Capture the cell that displays the provided text and extract its (x, y) central coordinate. 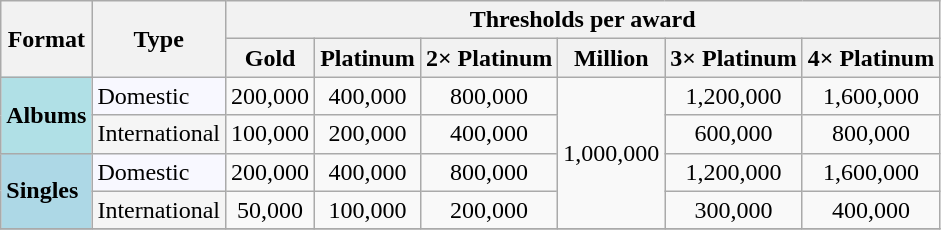
300,000 (734, 210)
Thresholds per award (583, 20)
1,000,000 (612, 153)
3× Platinum (734, 58)
4× Platinum (870, 58)
2× Platinum (488, 58)
Million (612, 58)
Gold (270, 58)
600,000 (734, 134)
Singles (46, 191)
Type (159, 39)
Format (46, 39)
Albums (46, 115)
50,000 (270, 210)
Platinum (368, 58)
